Search for the cell housing the specified text and yield its (x, y) center coordinate. 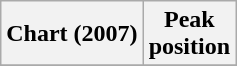
Chart (2007) (72, 34)
Peakposition (189, 34)
